Locate the cell with the specified text and output its [X, Y] center coordinate. 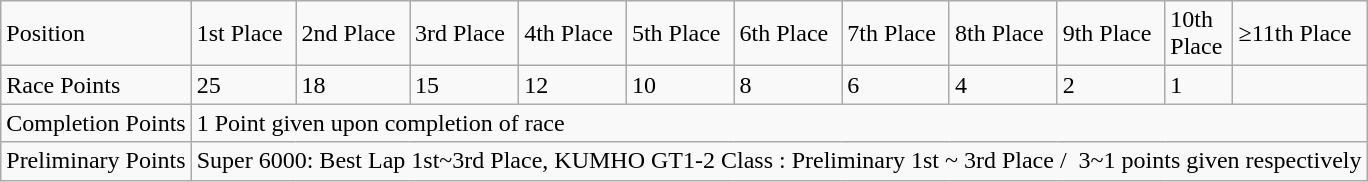
9th Place [1111, 34]
7th Place [896, 34]
25 [244, 85]
1 [1199, 85]
10 [680, 85]
5th Place [680, 34]
Position [96, 34]
Race Points [96, 85]
8 [788, 85]
10thPlace [1199, 34]
8th Place [1003, 34]
12 [573, 85]
Super 6000: Best Lap 1st~3rd Place, KUMHO GT1-2 Class : Preliminary 1st ~ 3rd Place / 3~1 points given respectively [779, 161]
6 [896, 85]
15 [464, 85]
Completion Points [96, 123]
≥11th Place [1300, 34]
3rd Place [464, 34]
2 [1111, 85]
4th Place [573, 34]
18 [352, 85]
6th Place [788, 34]
1st Place [244, 34]
4 [1003, 85]
2nd Place [352, 34]
1 Point given upon completion of race [779, 123]
Preliminary Points [96, 161]
